Pinpoint the cell where the given text exists, returning its (x, y) midpoint coordinate. 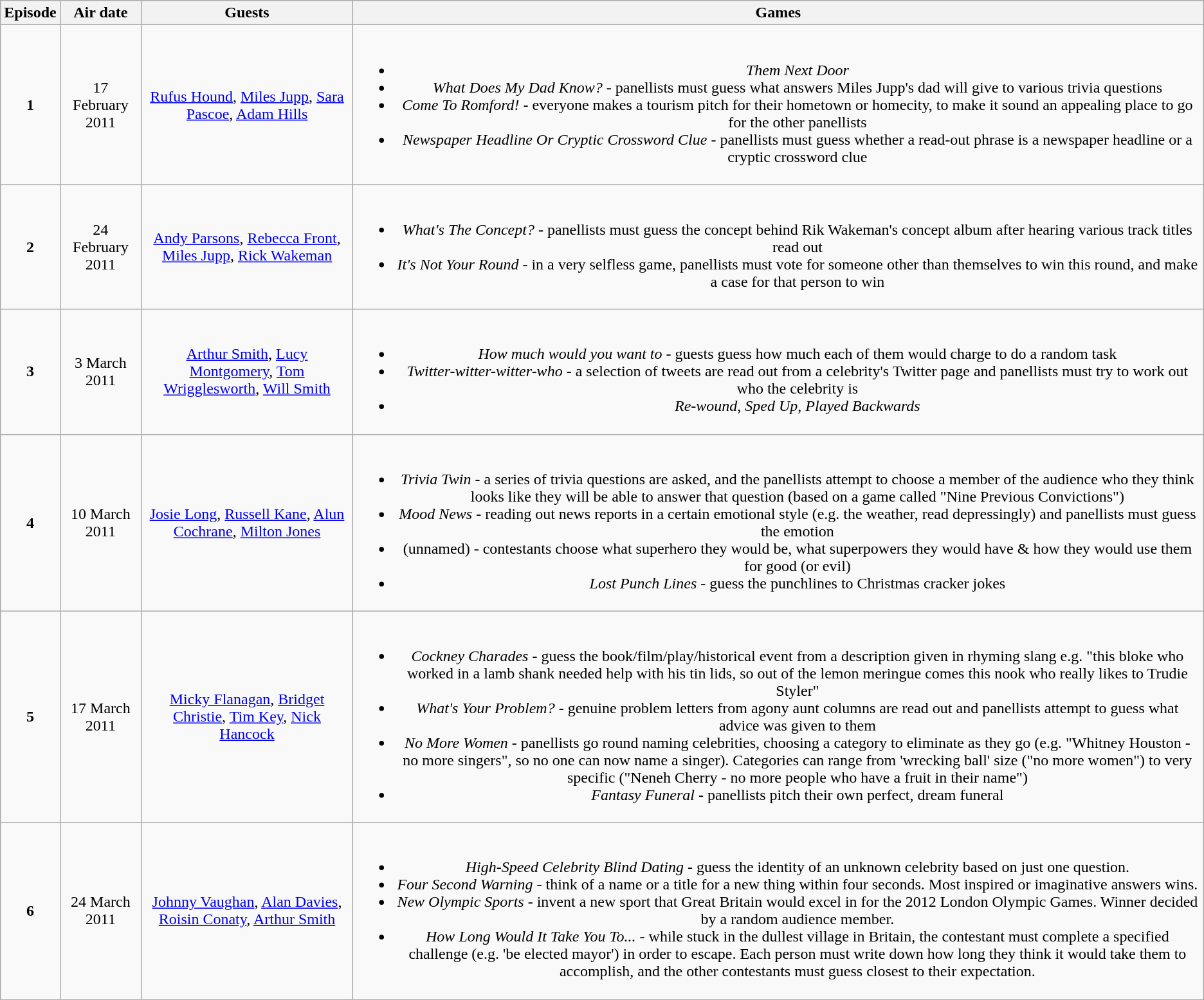
6 (30, 911)
Rufus Hound, Miles Jupp, Sara Pascoe, Adam Hills (247, 105)
Arthur Smith, Lucy Montgomery, Tom Wrigglesworth, Will Smith (247, 372)
Episode (30, 13)
24 February 2011 (100, 247)
Josie Long, Russell Kane, Alun Cochrane, Milton Jones (247, 522)
24 March 2011 (100, 911)
2 (30, 247)
Johnny Vaughan, Alan Davies, Roisin Conaty, Arthur Smith (247, 911)
Guests (247, 13)
10 March 2011 (100, 522)
Games (778, 13)
5 (30, 716)
Micky Flanagan, Bridget Christie, Tim Key, Nick Hancock (247, 716)
1 (30, 105)
17 March 2011 (100, 716)
4 (30, 522)
3 (30, 372)
Andy Parsons, Rebecca Front, Miles Jupp, Rick Wakeman (247, 247)
17 February 2011 (100, 105)
Air date (100, 13)
3 March 2011 (100, 372)
